Return [x, y] of the center of cell containing provided text 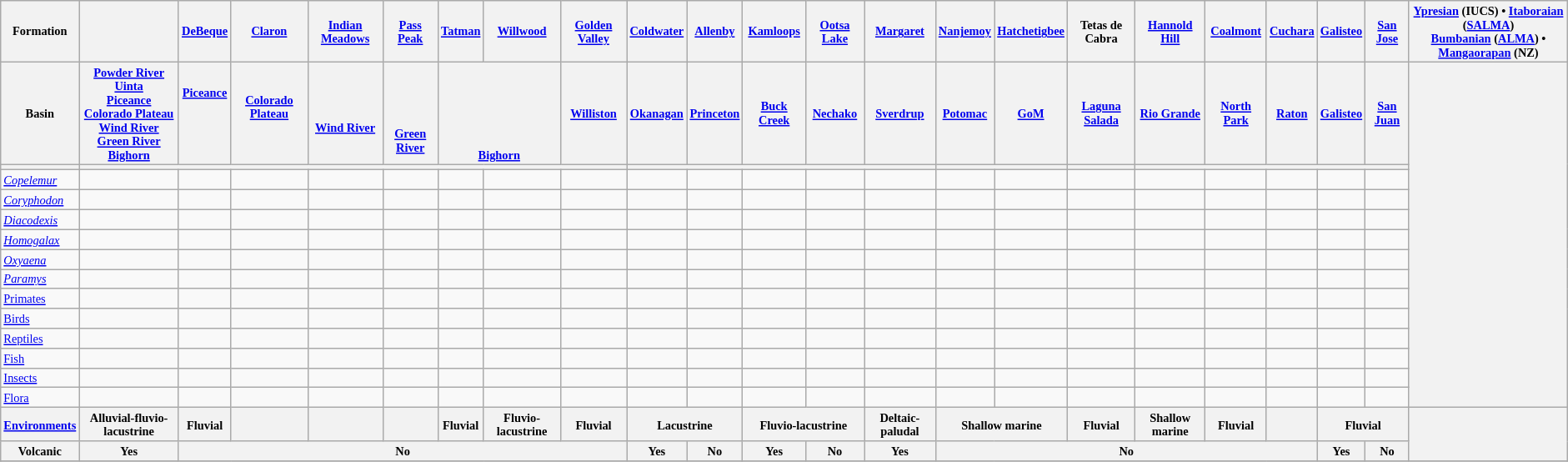
Diacodexis [40, 219]
Basin [40, 113]
Hatchetigbee [1031, 30]
Alluvial-fluvio-lacustrine [129, 424]
Deltaic-paludal [900, 424]
Raton [1292, 113]
Coalmont [1235, 30]
Homogalax [40, 239]
Flora [40, 397]
Indian Meadows [345, 30]
Williston [594, 113]
Copelemur [40, 180]
Volcanic [40, 450]
Princeton [715, 113]
Golden Valley [594, 30]
Buck Creek [774, 113]
Pass Peak [410, 30]
Ootsa Lake [834, 30]
North Park [1235, 113]
Willwood [522, 30]
DeBeque [204, 30]
GoM [1031, 113]
San Juan [1387, 113]
Colorado Plateau [269, 113]
Nanjemoy [964, 30]
Laguna Salada [1102, 113]
Insects [40, 378]
Bighorn [498, 113]
Wind River [345, 113]
Potomac [964, 113]
Rio Grande [1170, 113]
Green River [410, 113]
Fish [40, 358]
Claron [269, 30]
Okanagan [657, 113]
Kamloops [774, 30]
Margaret [900, 30]
Piceance [204, 113]
Cuchara [1292, 30]
Hannold Hill [1170, 30]
Ypresian (IUCS) • Itaboraian (SALMA)Bumbanian (ALMA) • Mangaorapan (NZ) [1489, 30]
Formation [40, 30]
Coryphodon [40, 199]
Paramys [40, 279]
Coldwater [657, 30]
Oxyaena [40, 259]
Sverdrup [900, 113]
Birds [40, 319]
Reptiles [40, 338]
Lacustrine [685, 424]
San Jose [1387, 30]
Tetas de Cabra [1102, 30]
Nechako [834, 113]
Primates [40, 299]
Powder RiverUintaPiceanceColorado PlateauWind RiverGreen RiverBighorn [129, 113]
Environments [40, 424]
Allenby [715, 30]
Tatman [460, 30]
